For the text-containing cell, return its midpoint in (x, y) coordinate format. 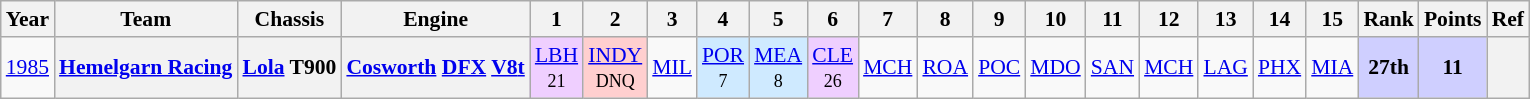
14 (1280, 19)
ROA (945, 68)
15 (1332, 19)
27th (1388, 68)
MIA (1332, 68)
SAN (1112, 68)
LAG (1225, 68)
12 (1168, 19)
5 (778, 19)
MEA8 (778, 68)
Chassis (289, 19)
PHX (1280, 68)
POR7 (723, 68)
POC (999, 68)
CLE26 (832, 68)
MIL (672, 68)
Rank (1388, 19)
1 (556, 19)
Lola T900 (289, 68)
9 (999, 19)
Cosworth DFX V8t (435, 68)
Year (28, 19)
Team (146, 19)
2 (615, 19)
Hemelgarn Racing (146, 68)
MDO (1056, 68)
Ref (1508, 19)
Points (1453, 19)
3 (672, 19)
13 (1225, 19)
6 (832, 19)
INDYDNQ (615, 68)
10 (1056, 19)
Engine (435, 19)
7 (888, 19)
1985 (28, 68)
4 (723, 19)
8 (945, 19)
LBH21 (556, 68)
